Determine the (X, Y) coordinate at the center of the cell enclosing the given text.  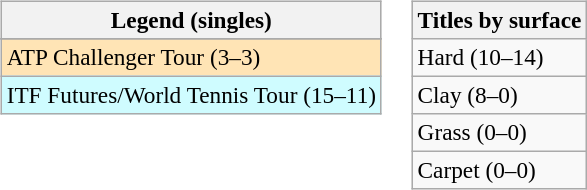
Hard (10–14) (500, 57)
ATP Challenger Tour (3–3) (191, 57)
Titles by surface (500, 20)
Legend (singles) (191, 20)
Clay (8–0) (500, 95)
ITF Futures/World Tennis Tour (15–11) (191, 95)
Grass (0–0) (500, 133)
Carpet (0–0) (500, 171)
